Scan for the cell matching the given text and deliver its [x, y] coordinate at center. 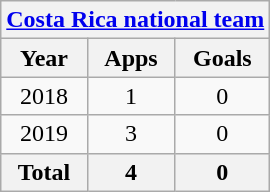
Costa Rica national team [136, 20]
Apps [131, 58]
Total [44, 172]
4 [131, 172]
2019 [44, 134]
Year [44, 58]
3 [131, 134]
2018 [44, 96]
1 [131, 96]
Goals [222, 58]
